Determine the [X, Y] coordinate at the center of the cell enclosing the given text.  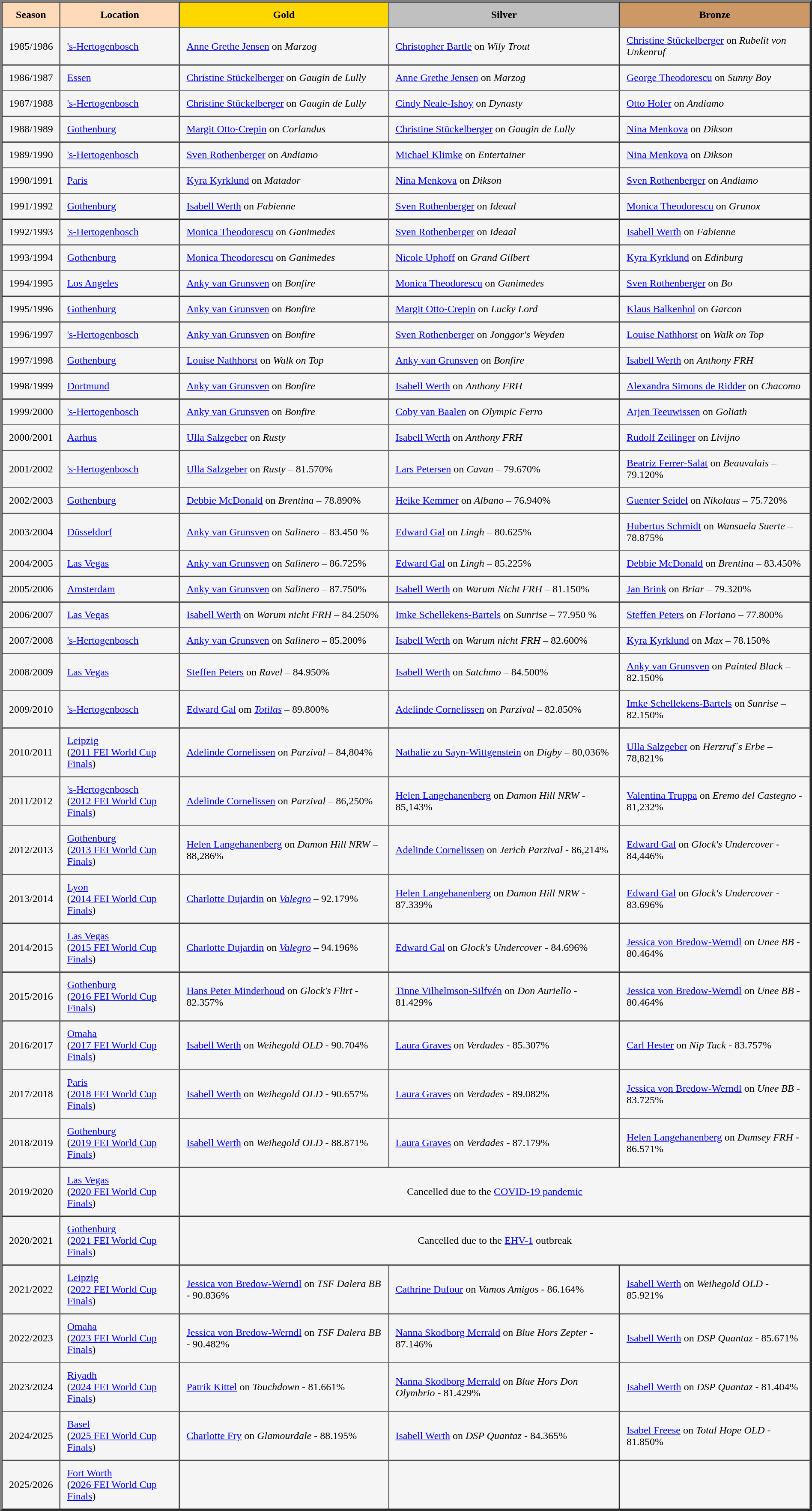
Heike Kemmer on Albano – 76.940% [504, 500]
Gothenburg(2013 FEI World Cup Finals) [120, 850]
Rudolf Zeilinger on Livijno [715, 438]
George Theodorescu on Sunny Boy [715, 78]
Monica Theodorescu on Grunox [715, 206]
Otto Hofer on Andiamo [715, 104]
Season [31, 15]
Cathrine Dufour on Vamos Amigos - 86.164% [504, 1290]
2020/2021 [31, 1241]
Cancelled due to the COVID-19 pandemic [495, 1192]
1993/1994 [31, 258]
Kyra Kyrklund on Edinburg [715, 258]
Helen Langehanenberg on Damon Hill NRW - 87.339% [504, 899]
2014/2015 [31, 948]
Jan Brink on Briar – 79.320% [715, 589]
Edward Gal on Lingh – 85.225% [504, 564]
Silver [504, 15]
Isabell Werth on Weihegold OLD - 90.704% [284, 1045]
Alexandra Simons de Ridder on Chacomo [715, 386]
1989/1990 [31, 155]
2001/2002 [31, 469]
2019/2020 [31, 1192]
Leipzig(2011 FEI World Cup Finals) [120, 753]
Anky van Grunsven on Salinero – 83.450 % [284, 532]
Anky van Grunsven on Painted Black – 82.150% [715, 672]
Anky van Grunsven on Salinero – 87.750% [284, 589]
2000/2001 [31, 438]
Laura Graves on Verdades - 89.082% [504, 1094]
Carl Hester on Nip Tuck - 83.757% [715, 1045]
Sven Rothenberger on Jonggor's Weyden [504, 335]
Nathalie zu Sayn-Wittgenstein on Digby – 80,036% [504, 753]
Helen Langehanenberg on Damsey FRH - 86.571% [715, 1143]
Gothenburg(2019 FEI World Cup Finals) [120, 1143]
Kyra Kyrklund on Max – 78.150% [715, 641]
1986/1987 [31, 78]
1987/1988 [31, 104]
Tinne Vilhelmson-Silfvén on Don Auriello - 81.429% [504, 997]
Basel(2025 FEI World Cup Finals) [120, 1436]
Edward Gal on Glock's Undercover - 84,446% [715, 850]
Paris(2018 FEI World Cup Finals) [120, 1094]
Isabell Werth on DSP Quantaz - 84.365% [504, 1436]
2024/2025 [31, 1436]
Leipzig(2022 FEI World Cup Finals) [120, 1290]
1991/1992 [31, 206]
2023/2024 [31, 1387]
Michael Klimke on Entertainer [504, 155]
2025/2026 [31, 1485]
Düsseldorf [120, 532]
Isabell Werth on Weihegold OLD - 85.921% [715, 1290]
Cancelled due to the EHV-1 outbreak [495, 1241]
2015/2016 [31, 997]
Fort Worth(2026 FEI World Cup Finals) [120, 1485]
2012/2013 [31, 850]
Jessica von Bredow-Werndl on Unee BB - 83.725% [715, 1094]
Charlotte Dujardin on Valegro – 94.196% [284, 948]
Dortmund [120, 386]
Ulla Salzgeber on Rusty – 81.570% [284, 469]
Adelinde Cornelissen on Parzival – 84,804% [284, 753]
Valentina Truppa on Eremo del Castegno - 81,232% [715, 801]
Bronze [715, 15]
Anky van Grunsven on Salinero – 85.200% [284, 641]
Riyadh(2024 FEI World Cup Finals) [120, 1387]
Jessica von Bredow-Werndl on TSF Dalera BB - 90.482% [284, 1338]
Isabell Werth on DSP Quantaz - 81.404% [715, 1387]
Isabell Werth on Satchmo – 84.500% [504, 672]
Lyon(2014 FEI World Cup Finals) [120, 899]
2002/2003 [31, 500]
Adelinde Cornelissen on Parzival – 82.850% [504, 709]
Isabell Werth on Weihegold OLD - 90.657% [284, 1094]
's-Hertogenbosch(2012 FEI World Cup Finals) [120, 801]
1997/1998 [31, 361]
Nicole Uphoff on Grand Gilbert [504, 258]
Gold [284, 15]
Gothenburg(2021 FEI World Cup Finals) [120, 1241]
1996/1997 [31, 335]
Charlotte Dujardin on Valegro – 92.179% [284, 899]
Lars Petersen on Cavan – 79.670% [504, 469]
Edward Gal om Totilas – 89.800% [284, 709]
Edward Gal on Glock's Undercover - 84.696% [504, 948]
Laura Graves on Verdades - 87.179% [504, 1143]
2018/2019 [31, 1143]
Kyra Kyrklund on Matador [284, 181]
Nanna Skodborg Merrald on Blue Hors Don Olymbrio - 81.429% [504, 1387]
Helen Langehanenberg on Damon Hill NRW – 88,286% [284, 850]
Isabell Werth on Warum nicht FRH – 84.250% [284, 615]
2007/2008 [31, 641]
Arjen Teeuwissen on Goliath [715, 412]
Debbie McDonald on Brentina – 83.450% [715, 564]
2006/2007 [31, 615]
1985/1986 [31, 46]
2013/2014 [31, 899]
1999/2000 [31, 412]
Gothenburg(2016 FEI World Cup Finals) [120, 997]
Cindy Neale-Ishoy on Dynasty [504, 104]
Coby van Baalen on Olympic Ferro [504, 412]
Steffen Peters on Floriano – 77.800% [715, 615]
Christine Stückelberger on Rubelit von Unkenruf [715, 46]
Helen Langehanenberg on Damon Hill NRW - 85,143% [504, 801]
2008/2009 [31, 672]
Jessica von Bredow-Werndl on TSF Dalera BB - 90.836% [284, 1290]
Nanna Skodborg Merrald on Blue Hors Zepter - 87.146% [504, 1338]
2009/2010 [31, 709]
Edward Gal on Glock's Undercover - 83.696% [715, 899]
1988/1989 [31, 129]
Hubertus Schmidt on Wansuela Suerte – 78.875% [715, 532]
2016/2017 [31, 1045]
Margit Otto-Crepin on Corlandus [284, 129]
Imke Schellekens-Bartels on Sunrise – 77.950 % [504, 615]
Sven Rothenberger on Bo [715, 284]
Adelinde Cornelissen on Jerich Parzival - 86,214% [504, 850]
1995/1996 [31, 309]
1994/1995 [31, 284]
2017/2018 [31, 1094]
Isabell Werth on Weihegold OLD - 88.871% [284, 1143]
Steffen Peters on Ravel – 84.950% [284, 672]
Laura Graves on Verdades - 85.307% [504, 1045]
Paris [120, 181]
Adelinde Cornelissen on Parzival – 86,250% [284, 801]
2004/2005 [31, 564]
2021/2022 [31, 1290]
Anky van Grunsven on Salinero – 86.725% [284, 564]
Ulla Salzgeber on Rusty [284, 438]
Las Vegas(2020 FEI World Cup Finals) [120, 1192]
Hans Peter Minderhoud on Glock's Flirt - 82.357% [284, 997]
Isabell Werth on Warum nicht FRH – 82.600% [504, 641]
Imke Schellekens-Bartels on Sunrise – 82.150% [715, 709]
Los Angeles [120, 284]
1998/1999 [31, 386]
Ulla Salzgeber on Herzruf´s Erbe – 78,821% [715, 753]
Christopher Bartle on Wily Trout [504, 46]
Isabell Werth on Warum Nicht FRH – 81.150% [504, 589]
2011/2012 [31, 801]
2022/2023 [31, 1338]
Omaha(2023 FEI World Cup Finals) [120, 1338]
2003/2004 [31, 532]
1990/1991 [31, 181]
Amsterdam [120, 589]
Guenter Seidel on Nikolaus – 75.720% [715, 500]
Klaus Balkenhol on Garcon [715, 309]
2005/2006 [31, 589]
Aarhus [120, 438]
Edward Gal on Lingh – 80.625% [504, 532]
Las Vegas(2015 FEI World Cup Finals) [120, 948]
Charlotte Fry on Glamourdale - 88.195% [284, 1436]
1992/1993 [31, 232]
Margit Otto-Crepin on Lucky Lord [504, 309]
Omaha(2017 FEI World Cup Finals) [120, 1045]
Essen [120, 78]
2010/2011 [31, 753]
Isabell Werth on DSP Quantaz - 85.671% [715, 1338]
Debbie McDonald on Brentina – 78.890% [284, 500]
Location [120, 15]
Patrik Kittel on Touchdown - 81.661% [284, 1387]
Beatriz Ferrer-Salat on Beauvalais – 79.120% [715, 469]
Isabel Freese on Total Hope OLD - 81.850% [715, 1436]
